Scan for the cell matching the given text and deliver its [X, Y] coordinate at center. 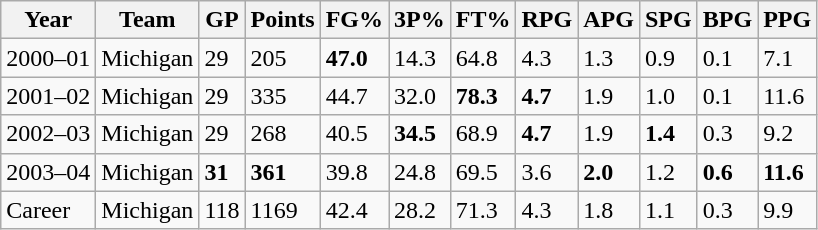
Points [282, 20]
335 [282, 96]
1.1 [668, 210]
1.4 [668, 134]
1.3 [609, 58]
71.3 [483, 210]
34.5 [419, 134]
361 [282, 172]
FG% [354, 20]
68.9 [483, 134]
APG [609, 20]
14.3 [419, 58]
2.0 [609, 172]
40.5 [354, 134]
69.5 [483, 172]
GP [222, 20]
PPG [788, 20]
Year [48, 20]
64.8 [483, 58]
2001–02 [48, 96]
39.8 [354, 172]
3.6 [547, 172]
SPG [668, 20]
BPG [727, 20]
2002–03 [48, 134]
Team [148, 20]
RPG [547, 20]
28.2 [419, 210]
3P% [419, 20]
1169 [282, 210]
78.3 [483, 96]
9.2 [788, 134]
32.0 [419, 96]
2000–01 [48, 58]
9.9 [788, 210]
47.0 [354, 58]
42.4 [354, 210]
268 [282, 134]
44.7 [354, 96]
205 [282, 58]
0.9 [668, 58]
Career [48, 210]
24.8 [419, 172]
FT% [483, 20]
118 [222, 210]
2003–04 [48, 172]
0.6 [727, 172]
31 [222, 172]
1.0 [668, 96]
1.2 [668, 172]
7.1 [788, 58]
1.8 [609, 210]
